Extract the (X, Y) coordinate from the center of the cell holding the provided text.  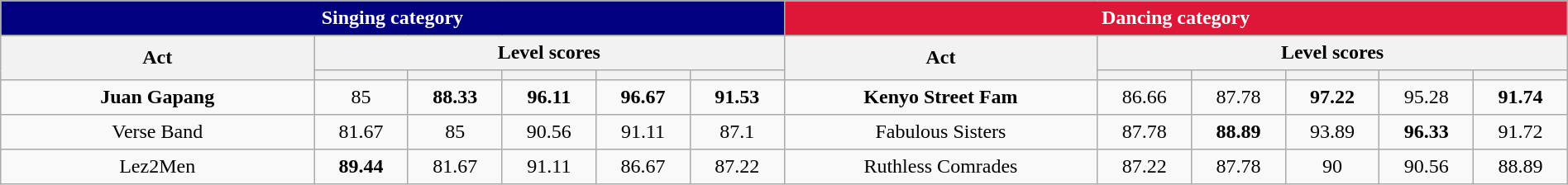
Juan Gapang (157, 97)
96.11 (549, 97)
Fabulous Sisters (941, 132)
Dancing category (1176, 18)
86.66 (1145, 97)
91.72 (1521, 132)
91.74 (1521, 97)
Singing category (392, 18)
88.33 (455, 97)
Kenyo Street Fam (941, 97)
97.22 (1332, 97)
90 (1332, 167)
95.28 (1427, 97)
87.1 (737, 132)
Ruthless Comrades (941, 167)
96.67 (643, 97)
93.89 (1332, 132)
86.67 (643, 167)
89.44 (361, 167)
96.33 (1427, 132)
Verse Band (157, 132)
91.53 (737, 97)
Lez2Men (157, 167)
